Extract the [x, y] coordinate from the center of the cell holding the provided text.  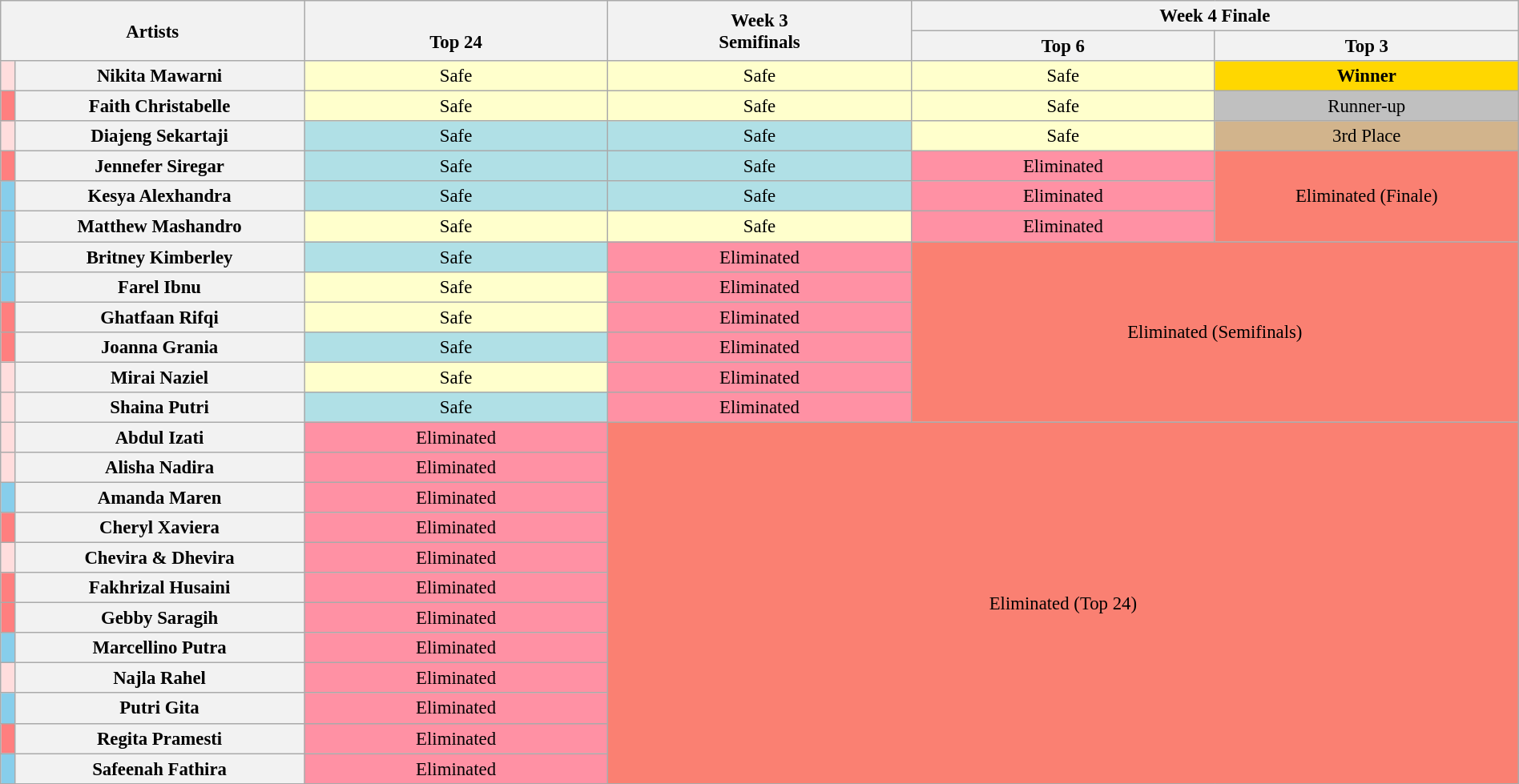
Amanda Maren [159, 497]
Abdul Izati [159, 437]
3rd Place [1367, 136]
Jennefer Siregar [159, 167]
Mirai Naziel [159, 377]
Regita Pramesti [159, 738]
Runner-up [1367, 107]
Faith Christabelle [159, 107]
Shaina Putri [159, 408]
Britney Kimberley [159, 257]
Putri Gita [159, 709]
Winner [1367, 76]
Nikita Mawarni [159, 76]
Alisha Nadira [159, 468]
Joanna Grania [159, 347]
Eliminated (Top 24) [1064, 602]
Eliminated (Finale) [1367, 197]
Eliminated (Semifinals) [1215, 332]
Chevira & Dhevira [159, 558]
Fakhrizal Husaini [159, 588]
Farel Ibnu [159, 287]
Najla Rahel [159, 678]
Safeenah Fathira [159, 769]
Gebby Saragih [159, 618]
Ghatfaan Rifqi [159, 317]
Week 4 Finale [1215, 16]
Cheryl Xaviera [159, 528]
Week 3Semifinals [759, 30]
Top 24 [457, 30]
Matthew Mashandro [159, 227]
Diajeng Sekartaji [159, 136]
Top 3 [1367, 46]
Marcellino Putra [159, 648]
Kesya Alexhandra [159, 196]
Top 6 [1062, 46]
Artists [152, 30]
